Locate the cell with the specified text and output its (X, Y) center coordinate. 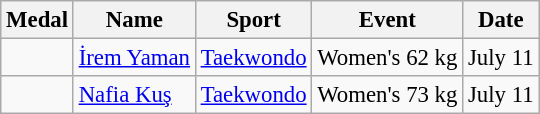
İrem Yaman (134, 58)
Nafia Kuş (134, 95)
Name (134, 20)
Medal (38, 20)
Date (501, 20)
Event (388, 20)
Sport (254, 20)
Women's 73 kg (388, 95)
Women's 62 kg (388, 58)
